Output the [x, y] coordinate of the center of the cell containing the given text.  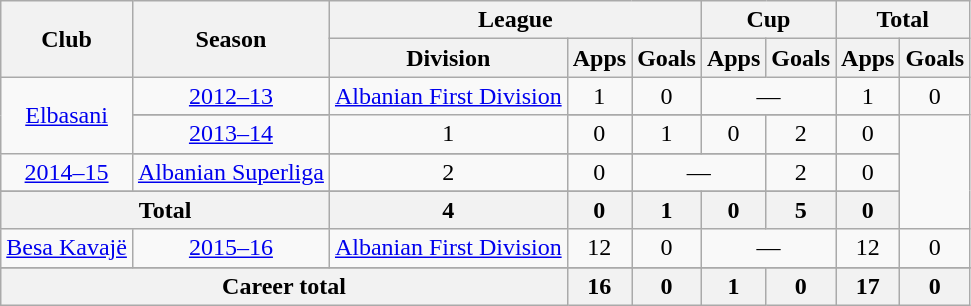
Elbasani [67, 115]
17 [868, 286]
Cup [768, 20]
2015–16 [230, 248]
Season [230, 39]
2013–14 [230, 134]
4 [448, 210]
16 [599, 286]
5 [801, 210]
League [515, 20]
Albanian Superliga [230, 172]
Club [67, 39]
2012–13 [230, 96]
2014–15 [67, 172]
Division [448, 58]
Career total [284, 286]
Besa Kavajë [67, 248]
